Search for the cell housing the specified text and yield its (x, y) center coordinate. 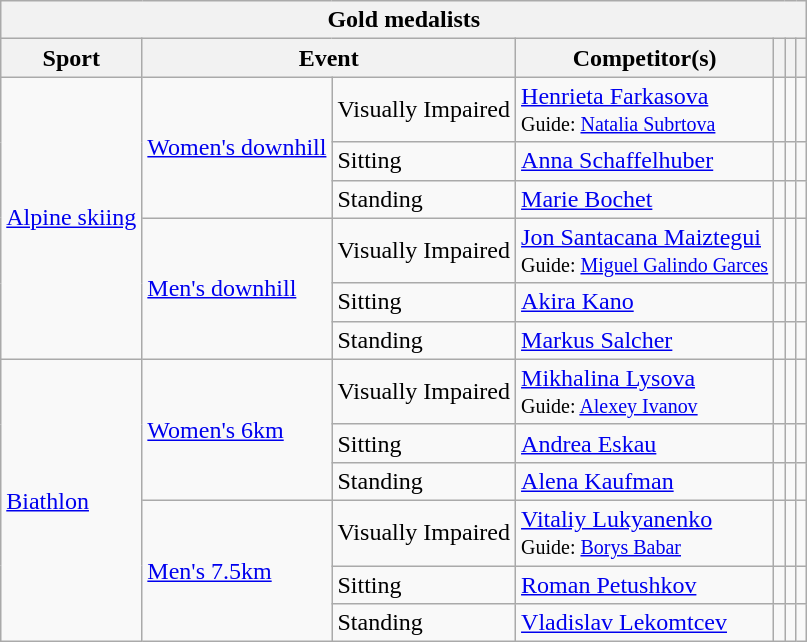
Anna Schaffelhuber (645, 161)
Event (329, 58)
Gold medalists (404, 20)
Mikhalina LysovaGuide: Alexey Ivanov (645, 392)
Men's 7.5km (237, 570)
Biathlon (72, 500)
Vladislav Lekomtcev (645, 623)
Andrea Eskau (645, 443)
Markus Salcher (645, 340)
Vitaliy LukyanenkoGuide: Borys Babar (645, 532)
Akira Kano (645, 302)
Henrieta FarkasovaGuide: Natalia Subrtova (645, 110)
Women's 6km (237, 430)
Jon Santacana MaizteguiGuide: Miguel Galindo Garces (645, 250)
Women's downhill (237, 148)
Roman Petushkov (645, 585)
Marie Bochet (645, 199)
Competitor(s) (645, 58)
Sport (72, 58)
Men's downhill (237, 288)
Alpine skiing (72, 218)
Alena Kaufman (645, 481)
